Find where the given text appears and provide that cell's center as (X, Y) coordinate. 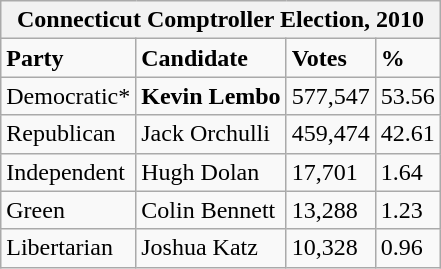
53.56 (408, 96)
459,474 (330, 134)
Independent (68, 172)
Connecticut Comptroller Election, 2010 (221, 20)
Candidate (211, 58)
Republican (68, 134)
17,701 (330, 172)
577,547 (330, 96)
Democratic* (68, 96)
10,328 (330, 248)
Kevin Lembo (211, 96)
Jack Orchulli (211, 134)
Party (68, 58)
Libertarian (68, 248)
% (408, 58)
Hugh Dolan (211, 172)
13,288 (330, 210)
Joshua Katz (211, 248)
Green (68, 210)
0.96 (408, 248)
Colin Bennett (211, 210)
1.64 (408, 172)
42.61 (408, 134)
Votes (330, 58)
1.23 (408, 210)
